Provide the [x, y] coordinate of the cell's center where the given text is located.  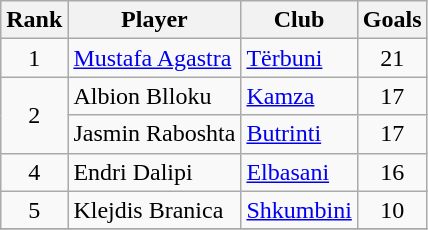
4 [34, 172]
Goals [392, 20]
Jasmin Raboshta [154, 134]
16 [392, 172]
Club [299, 20]
Mustafa Agastra [154, 58]
5 [34, 210]
Tërbuni [299, 58]
Klejdis Branica [154, 210]
Player [154, 20]
Shkumbini [299, 210]
Butrinti [299, 134]
10 [392, 210]
2 [34, 115]
Albion Blloku [154, 96]
Rank [34, 20]
21 [392, 58]
Elbasani [299, 172]
1 [34, 58]
Kamza [299, 96]
Endri Dalipi [154, 172]
